Capture the cell that displays the provided text and extract its (x, y) central coordinate. 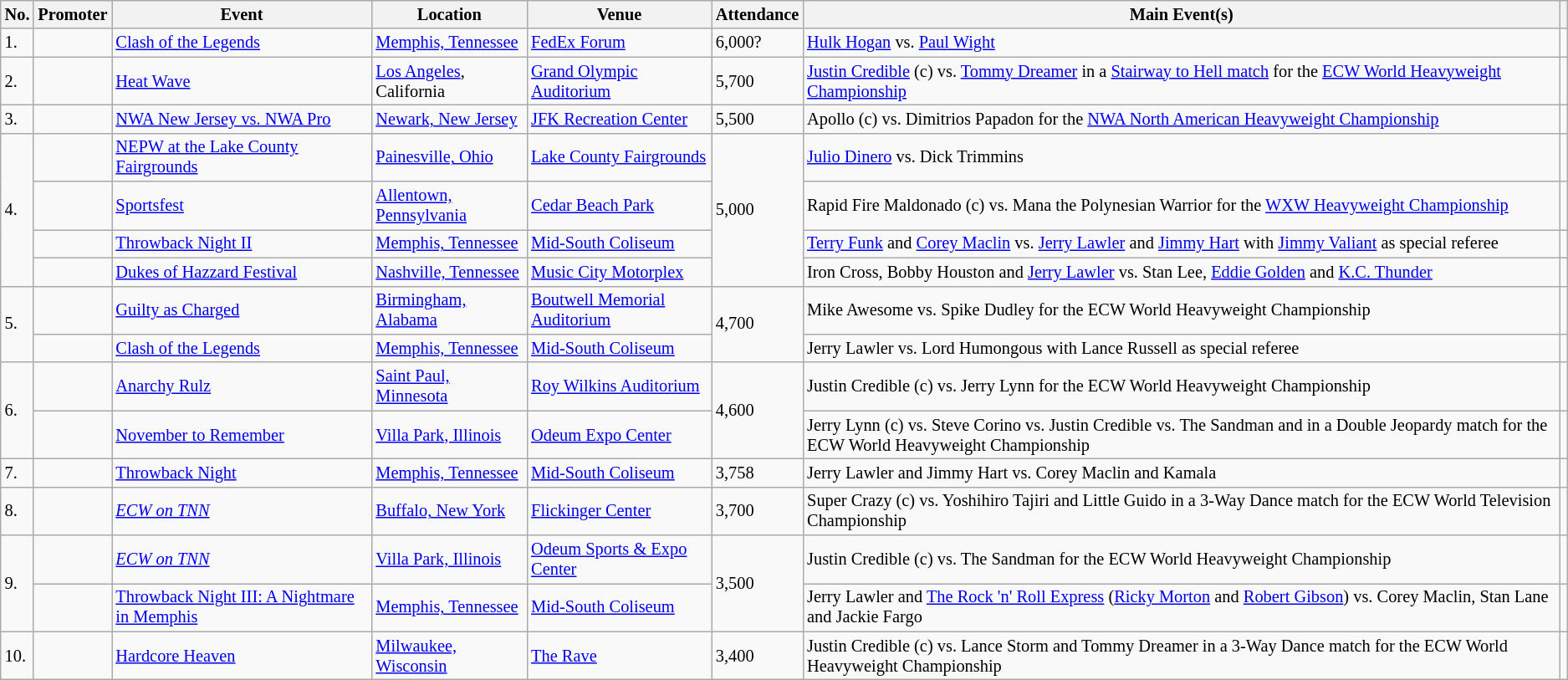
Super Crazy (c) vs. Yoshihiro Tajiri and Little Guido in a 3-Way Dance match for the ECW World Television Championship (1181, 511)
4,600 (758, 410)
Rapid Fire Maldonado (c) vs. Mana the Polynesian Warrior for the WXW Heavyweight Championship (1181, 206)
5,500 (758, 119)
1. (18, 43)
Justin Credible (c) vs. Lance Storm and Tommy Dreamer in a 3-Way Dance match for the ECW World Heavyweight Championship (1181, 656)
Jerry Lawler vs. Lord Humongous with Lance Russell as special referee (1181, 348)
Julio Dinero vs. Dick Trimmins (1181, 157)
NEPW at the Lake County Fairgrounds (243, 157)
Sportsfest (243, 206)
Heat Wave (243, 81)
FedEx Forum (619, 43)
8. (18, 511)
Dukes of Hazzard Festival (243, 272)
Odeum Sports & Expo Center (619, 560)
Music City Motorplex (619, 272)
Lake County Fairgrounds (619, 157)
Location (449, 14)
Anarchy Rulz (243, 386)
5. (18, 325)
3,400 (758, 656)
Main Event(s) (1181, 14)
Jerry Lawler and Jimmy Hart vs. Corey Maclin and Kamala (1181, 473)
6,000? (758, 43)
Odeum Expo Center (619, 435)
Los Angeles, California (449, 81)
3,758 (758, 473)
3. (18, 119)
Terry Funk and Corey Maclin vs. Jerry Lawler and Jimmy Hart with Jimmy Valiant as special referee (1181, 243)
Mike Awesome vs. Spike Dudley for the ECW World Heavyweight Championship (1181, 310)
No. (18, 14)
3,700 (758, 511)
Milwaukee, Wisconsin (449, 656)
Justin Credible (c) vs. Tommy Dreamer in a Stairway to Hell match for the ECW World Heavyweight Championship (1181, 81)
Attendance (758, 14)
Birmingham, Alabama (449, 310)
Throwback Night III: A Nightmare in Memphis (243, 607)
November to Remember (243, 435)
Boutwell Memorial Auditorium (619, 310)
NWA New Jersey vs. NWA Pro (243, 119)
Allentown, Pennsylvania (449, 206)
Throwback Night II (243, 243)
Promoter (72, 14)
Cedar Beach Park (619, 206)
5,700 (758, 81)
Justin Credible (c) vs. The Sandman for the ECW World Heavyweight Championship (1181, 560)
4,700 (758, 325)
Jerry Lynn (c) vs. Steve Corino vs. Justin Credible vs. The Sandman and in a Double Jeopardy match for the ECW World Heavyweight Championship (1181, 435)
9. (18, 584)
Painesville, Ohio (449, 157)
Hulk Hogan vs. Paul Wight (1181, 43)
Event (243, 14)
The Rave (619, 656)
Iron Cross, Bobby Houston and Jerry Lawler vs. Stan Lee, Eddie Golden and K.C. Thunder (1181, 272)
Buffalo, New York (449, 511)
10. (18, 656)
Grand Olympic Auditorium (619, 81)
Newark, New Jersey (449, 119)
Roy Wilkins Auditorium (619, 386)
Guilty as Charged (243, 310)
Nashville, Tennessee (449, 272)
5,000 (758, 209)
6. (18, 410)
Saint Paul, Minnesota (449, 386)
Apollo (c) vs. Dimitrios Papadon for the NWA North American Heavyweight Championship (1181, 119)
Hardcore Heaven (243, 656)
Throwback Night (243, 473)
4. (18, 209)
Jerry Lawler and The Rock 'n' Roll Express (Ricky Morton and Robert Gibson) vs. Corey Maclin, Stan Lane and Jackie Fargo (1181, 607)
7. (18, 473)
2. (18, 81)
JFK Recreation Center (619, 119)
Flickinger Center (619, 511)
3,500 (758, 584)
Justin Credible (c) vs. Jerry Lynn for the ECW World Heavyweight Championship (1181, 386)
Venue (619, 14)
